Extract the (X, Y) coordinate from the center of the cell holding the provided text.  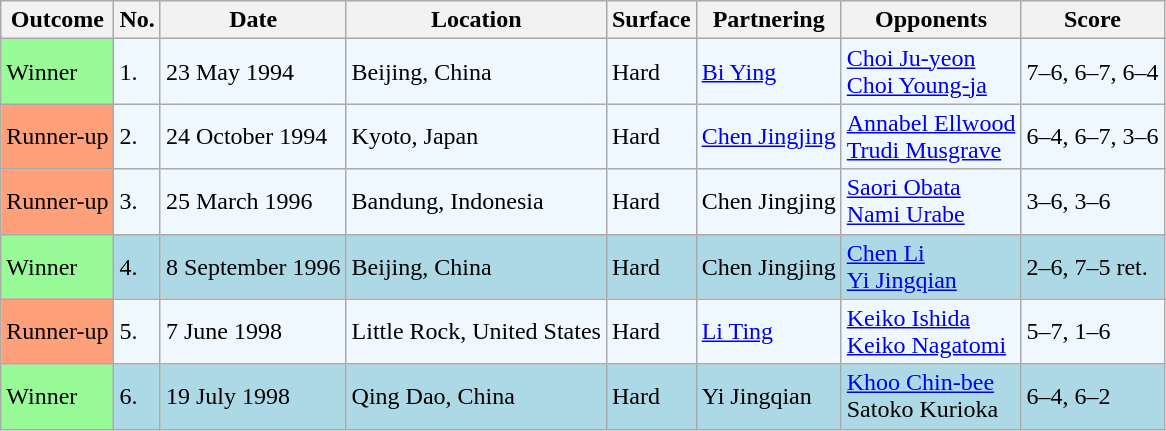
Keiko Ishida Keiko Nagatomi (931, 332)
23 May 1994 (253, 72)
24 October 1994 (253, 136)
Kyoto, Japan (476, 136)
7–6, 6–7, 6–4 (1092, 72)
19 July 1998 (253, 396)
7 June 1998 (253, 332)
5. (137, 332)
Score (1092, 20)
Opponents (931, 20)
6. (137, 396)
Yi Jingqian (768, 396)
Chen Li Yi Jingqian (931, 266)
Surface (651, 20)
Bandung, Indonesia (476, 202)
Little Rock, United States (476, 332)
Choi Ju-yeon Choi Young-ja (931, 72)
25 March 1996 (253, 202)
Annabel Ellwood Trudi Musgrave (931, 136)
Li Ting (768, 332)
5–7, 1–6 (1092, 332)
8 September 1996 (253, 266)
2–6, 7–5 ret. (1092, 266)
1. (137, 72)
6–4, 6–7, 3–6 (1092, 136)
Saori Obata Nami Urabe (931, 202)
3–6, 3–6 (1092, 202)
3. (137, 202)
Khoo Chin-bee Satoko Kurioka (931, 396)
Partnering (768, 20)
4. (137, 266)
Bi Ying (768, 72)
2. (137, 136)
Outcome (58, 20)
Location (476, 20)
6–4, 6–2 (1092, 396)
Qing Dao, China (476, 396)
No. (137, 20)
Date (253, 20)
